Provide the (X, Y) coordinate of the cell's center where the given text is located.  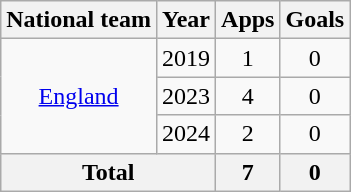
1 (248, 58)
Year (186, 20)
2023 (186, 96)
4 (248, 96)
Goals (315, 20)
2 (248, 134)
England (79, 96)
National team (79, 20)
2024 (186, 134)
7 (248, 172)
2019 (186, 58)
Total (108, 172)
Apps (248, 20)
